Determine the [x, y] coordinate at the center of the cell enclosing the given text.  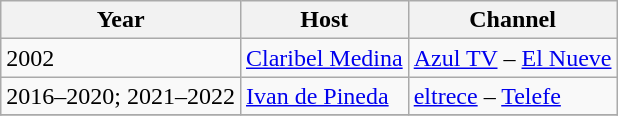
Year [121, 20]
Azul TV – El Nueve [512, 58]
Ivan de Pineda [324, 96]
eltrece – Telefe [512, 96]
2002 [121, 58]
2016–2020; 2021–2022 [121, 96]
Host [324, 20]
Claribel Medina [324, 58]
Channel [512, 20]
